Locate the cell with the specified text and output its [x, y] center coordinate. 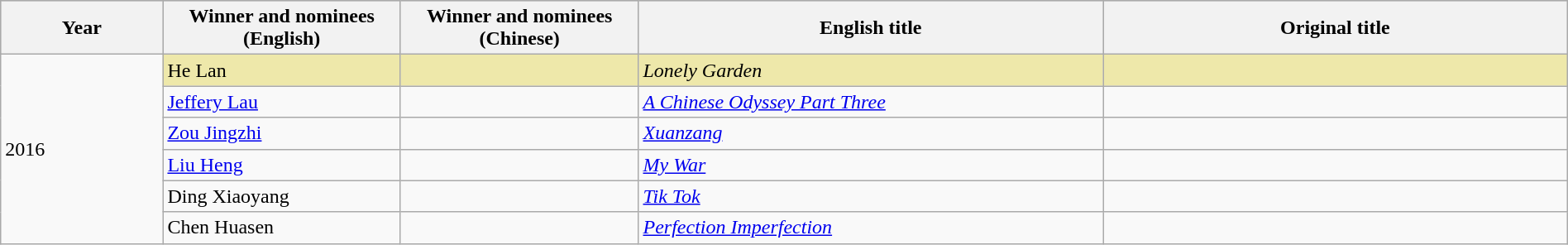
Ding Xiaoyang [282, 196]
Liu Heng [282, 165]
Lonely Garden [871, 70]
He Lan [282, 70]
Jeffery Lau [282, 102]
Perfection Imperfection [871, 228]
A Chinese Odyssey Part Three [871, 102]
Winner and nominees(English) [282, 28]
Original title [1336, 28]
Chen Huasen [282, 228]
2016 [82, 149]
Winner and nominees(Chinese) [519, 28]
English title [871, 28]
Xuanzang [871, 133]
My War [871, 165]
Year [82, 28]
Tik Tok [871, 196]
Zou Jingzhi [282, 133]
